Return [X, Y] of the center of cell containing provided text 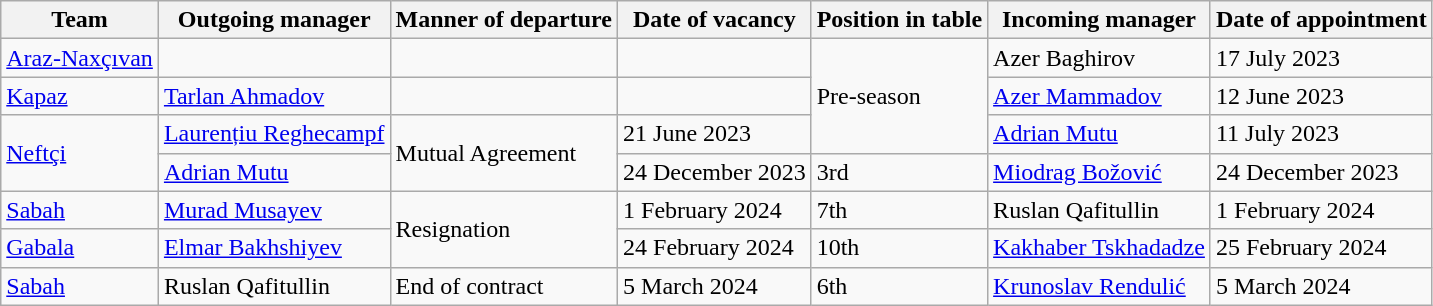
Mutual Agreement [504, 153]
Araz-Naxçıvan [80, 58]
Miodrag Božović [1100, 172]
Gabala [80, 248]
24 February 2024 [715, 248]
11 July 2023 [1321, 134]
Incoming manager [1100, 20]
25 February 2024 [1321, 248]
Laurențiu Reghecampf [274, 134]
Team [80, 20]
Kapaz [80, 96]
Tarlan Ahmadov [274, 96]
Position in table [899, 20]
Outgoing manager [274, 20]
Manner of departure [504, 20]
10th [899, 248]
6th [899, 286]
7th [899, 210]
12 June 2023 [1321, 96]
Kakhaber Tskhadadze [1100, 248]
Date of appointment [1321, 20]
17 July 2023 [1321, 58]
Murad Musayev [274, 210]
Date of vacancy [715, 20]
Elmar Bakhshiyev [274, 248]
Krunoslav Rendulić [1100, 286]
Resignation [504, 229]
End of contract [504, 286]
Neftçi [80, 153]
Pre-season [899, 96]
Azer Baghirov [1100, 58]
3rd [899, 172]
Azer Mammadov [1100, 96]
21 June 2023 [715, 134]
